Detect which cell encompasses the target text, then output its [x, y] center coordinate. 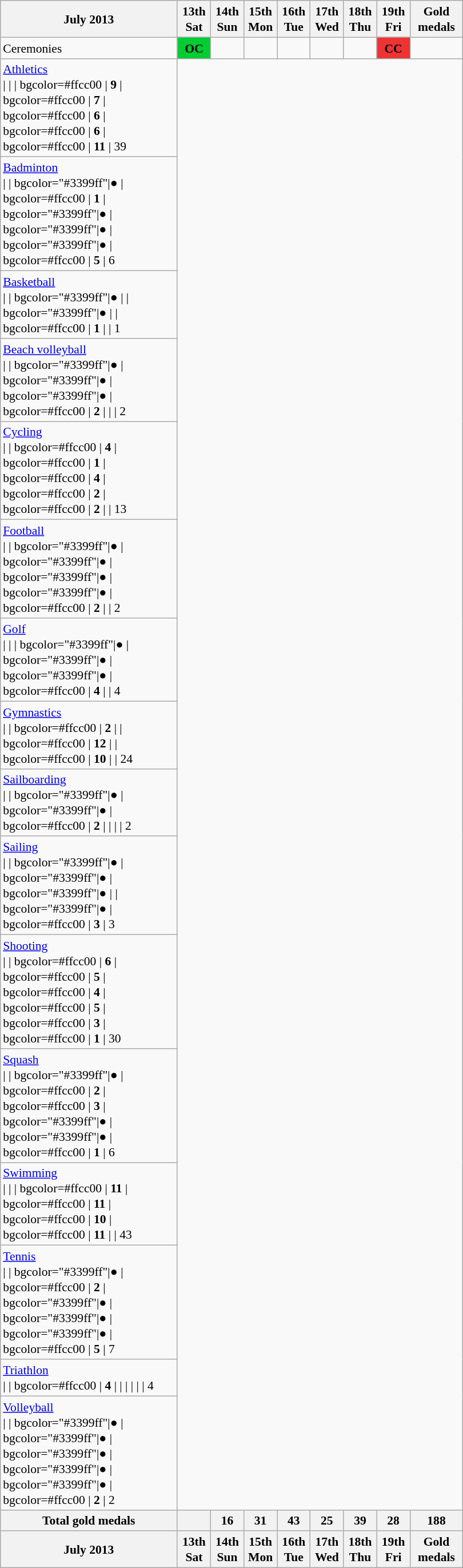
Shooting| | bgcolor=#ffcc00 | 6 | bgcolor=#ffcc00 | 5 | bgcolor=#ffcc00 | 4 | bgcolor=#ffcc00 | 5 | bgcolor=#ffcc00 | 3 | bgcolor=#ffcc00 | 1 | 30 [89, 992]
Beach volleyball| | bgcolor="#3399ff"|● | bgcolor="#3399ff"|● | bgcolor="#3399ff"|● | bgcolor=#ffcc00 | 2 | | | 2 [89, 380]
Sailing| | bgcolor="#3399ff"|● | bgcolor="#3399ff"|● | bgcolor="#3399ff"|● | | bgcolor="#3399ff"|● | bgcolor=#ffcc00 | 3 | 3 [89, 885]
25 [327, 1520]
Football| | bgcolor="#3399ff"|● | bgcolor="#3399ff"|● | bgcolor="#3399ff"|● | bgcolor="#3399ff"|● | bgcolor=#ffcc00 | 2 | | 2 [89, 569]
Volleyball| | bgcolor="#3399ff"|● | bgcolor="#3399ff"|● | bgcolor="#3399ff"|● | bgcolor="#3399ff"|● | bgcolor="#3399ff"|● | bgcolor=#ffcc00 | 2 | 2 [89, 1452]
31 [261, 1520]
OC [194, 48]
Gymnastics| | bgcolor=#ffcc00 | 2 | | bgcolor=#ffcc00 | 12 | | bgcolor=#ffcc00 | 10 | | 24 [89, 735]
Sailboarding| | bgcolor="#3399ff"|● | bgcolor="#3399ff"|● | bgcolor=#ffcc00 | 2 | | | | 2 [89, 802]
Triathlon| | bgcolor=#ffcc00 | 4 | | | | | | 4 [89, 1378]
39 [360, 1520]
Athletics| | | bgcolor=#ffcc00 | 9 | bgcolor=#ffcc00 | 7 | bgcolor=#ffcc00 | 6 | bgcolor=#ffcc00 | 6 | bgcolor=#ffcc00 | 11 | 39 [89, 108]
16 [227, 1520]
Tennis| | bgcolor="#3399ff"|● | bgcolor=#ffcc00 | 2 | bgcolor="#3399ff"|● | bgcolor="#3399ff"|● | bgcolor="#3399ff"|● | bgcolor=#ffcc00 | 5 | 7 [89, 1303]
Cycling| | bgcolor=#ffcc00 | 4 | bgcolor=#ffcc00 | 1 | bgcolor=#ffcc00 | 4 | bgcolor=#ffcc00 | 2 | bgcolor=#ffcc00 | 2 | | 13 [89, 470]
Total gold medals [89, 1520]
Golf| | | bgcolor="#3399ff"|● | bgcolor="#3399ff"|● | bgcolor="#3399ff"|● | bgcolor=#ffcc00 | 4 | | 4 [89, 660]
CC [393, 48]
43 [294, 1520]
188 [437, 1520]
Badminton| | bgcolor="#3399ff"|● | bgcolor=#ffcc00 | 1 | bgcolor="#3399ff"|● | bgcolor="#3399ff"|● | bgcolor="#3399ff"|● | bgcolor=#ffcc00 | 5 | 6 [89, 214]
28 [393, 1520]
Squash| | bgcolor="#3399ff"|● | bgcolor=#ffcc00 | 2 | bgcolor=#ffcc00 | 3 | bgcolor="#3399ff"|● | bgcolor="#3399ff"|● | bgcolor=#ffcc00 | 1 | 6 [89, 1105]
Swimming| | | bgcolor=#ffcc00 | 11 | bgcolor=#ffcc00 | 11 | bgcolor=#ffcc00 | 10 | bgcolor=#ffcc00 | 11 | | 43 [89, 1203]
Ceremonies [89, 48]
Basketball| | bgcolor="#3399ff"|● | | bgcolor="#3399ff"|● | | bgcolor=#ffcc00 | 1 | | 1 [89, 304]
